Identify which cell holds the provided text, then report its [x, y] central coordinate. 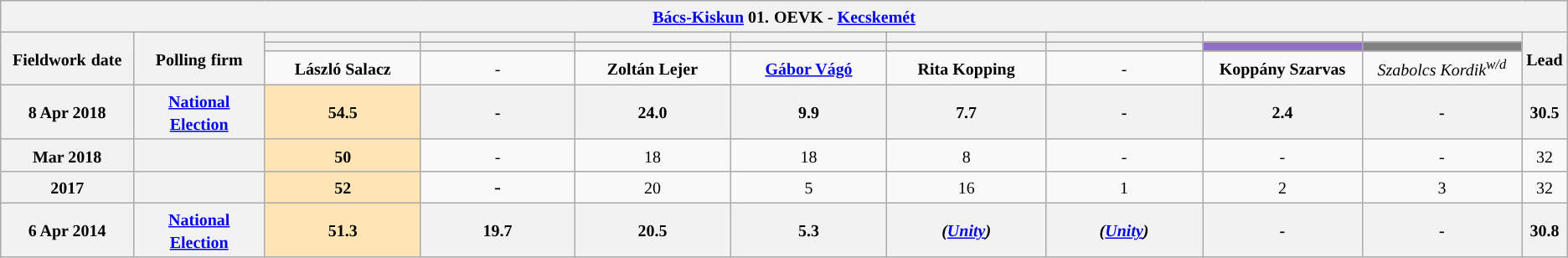
51.3 [343, 230]
Fieldwork date [67, 59]
2017 [67, 187]
20 [653, 187]
1 [1124, 187]
50 [343, 155]
5.3 [808, 230]
5 [808, 187]
3 [1442, 187]
20.5 [653, 230]
8 Apr 2018 [67, 112]
Zoltán Lejer [653, 68]
30.5 [1545, 112]
8 [967, 155]
Koppány Szarvas [1283, 68]
2.4 [1283, 112]
16 [967, 187]
30.8 [1545, 230]
Bács-Kiskun 01. OEVK - Kecskemét [784, 17]
2 [1283, 187]
Polling firm [199, 59]
László Salacz [343, 68]
54.5 [343, 112]
Szabolcs Kordikw/d [1442, 68]
6 Apr 2014 [67, 230]
24.0 [653, 112]
9.9 [808, 112]
19.7 [498, 230]
52 [343, 187]
Mar 2018 [67, 155]
Lead [1545, 59]
7.7 [967, 112]
Gábor Vágó [808, 68]
Rita Kopping [967, 68]
